Identify which cell holds the provided text, then report its [x, y] central coordinate. 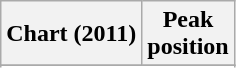
Peakposition [188, 34]
Chart (2011) [72, 34]
